Pinpoint the cell where the given text exists, returning its [X, Y] midpoint coordinate. 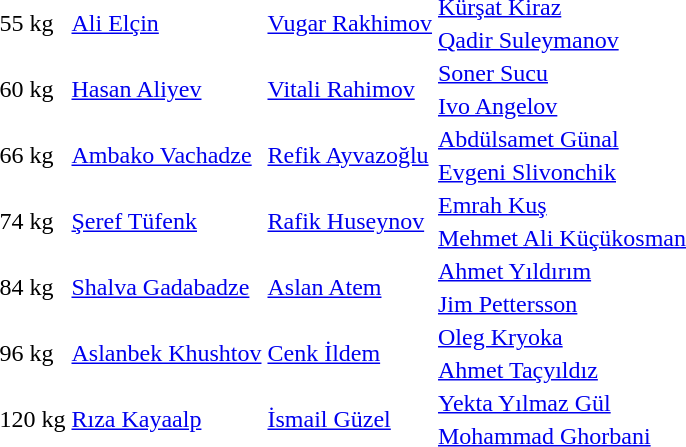
Refik Ayvazoğlu [350, 156]
Ambako Vachadze [166, 156]
Aslan Atem [350, 288]
Shalva Gadabadze [166, 288]
Şeref Tüfenk [166, 222]
Aslanbek Khushtov [166, 354]
Hasan Aliyev [166, 90]
Rafik Huseynov [350, 222]
Cenk İldem [350, 354]
Vitali Rahimov [350, 90]
